Detect which cell encompasses the target text, then output its [x, y] center coordinate. 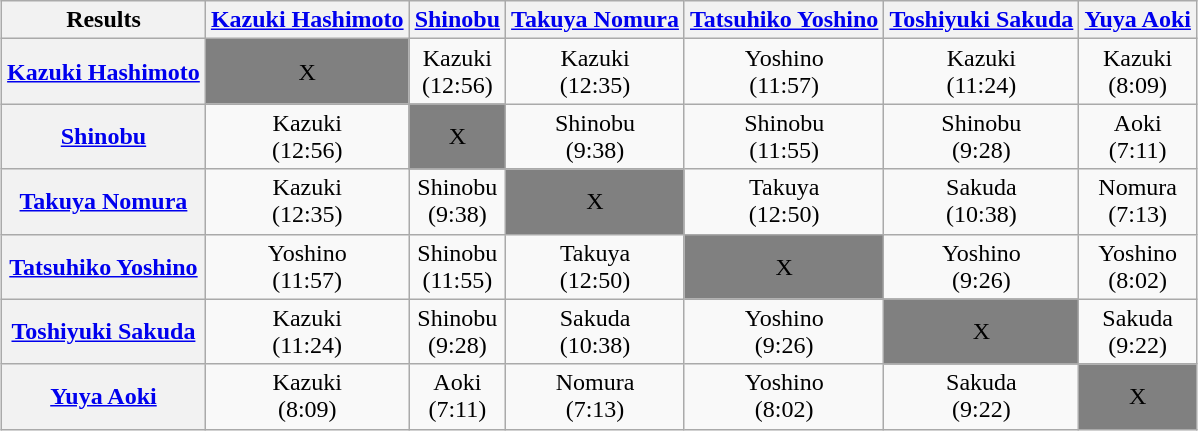
Results [104, 20]
